From the cell containing the given text, extract its center point as [x, y] coordinate. 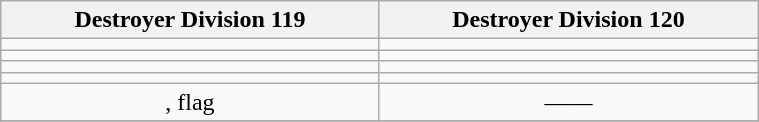
Destroyer Division 120 [568, 20]
—— [568, 102]
Destroyer Division 119 [190, 20]
, flag [190, 102]
